Return (x, y) of the center of cell containing provided text 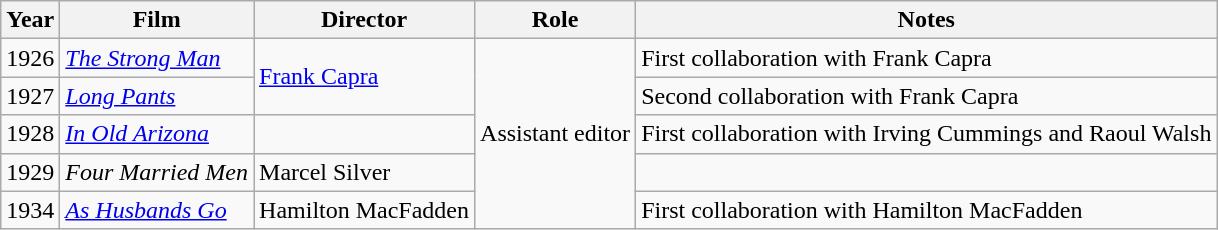
1928 (30, 134)
The Strong Man (157, 58)
First collaboration with Irving Cummings and Raoul Walsh (926, 134)
As Husbands Go (157, 210)
Role (556, 20)
1929 (30, 172)
Year (30, 20)
First collaboration with Hamilton MacFadden (926, 210)
Marcel Silver (364, 172)
1927 (30, 96)
Second collaboration with Frank Capra (926, 96)
Director (364, 20)
Film (157, 20)
First collaboration with Frank Capra (926, 58)
Notes (926, 20)
Four Married Men (157, 172)
Frank Capra (364, 77)
1926 (30, 58)
Assistant editor (556, 134)
Long Pants (157, 96)
In Old Arizona (157, 134)
Hamilton MacFadden (364, 210)
1934 (30, 210)
